Extract the [x, y] coordinate from the center of the cell holding the provided text.  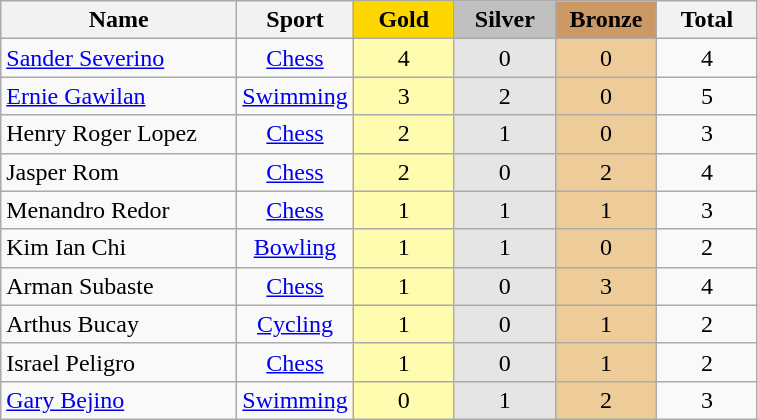
Name [119, 20]
Israel Peligro [119, 362]
Gold [404, 20]
Arthus Bucay [119, 324]
Gary Bejino [119, 400]
Ernie Gawilan [119, 96]
Jasper Rom [119, 172]
Menandro Redor [119, 210]
Cycling [295, 324]
Henry Roger Lopez [119, 134]
Silver [504, 20]
Arman Subaste [119, 286]
Kim Ian Chi [119, 248]
5 [706, 96]
Sander Severino [119, 58]
Total [706, 20]
Sport [295, 20]
Bowling [295, 248]
Bronze [606, 20]
